Detect which cell encompasses the target text, then output its (X, Y) center coordinate. 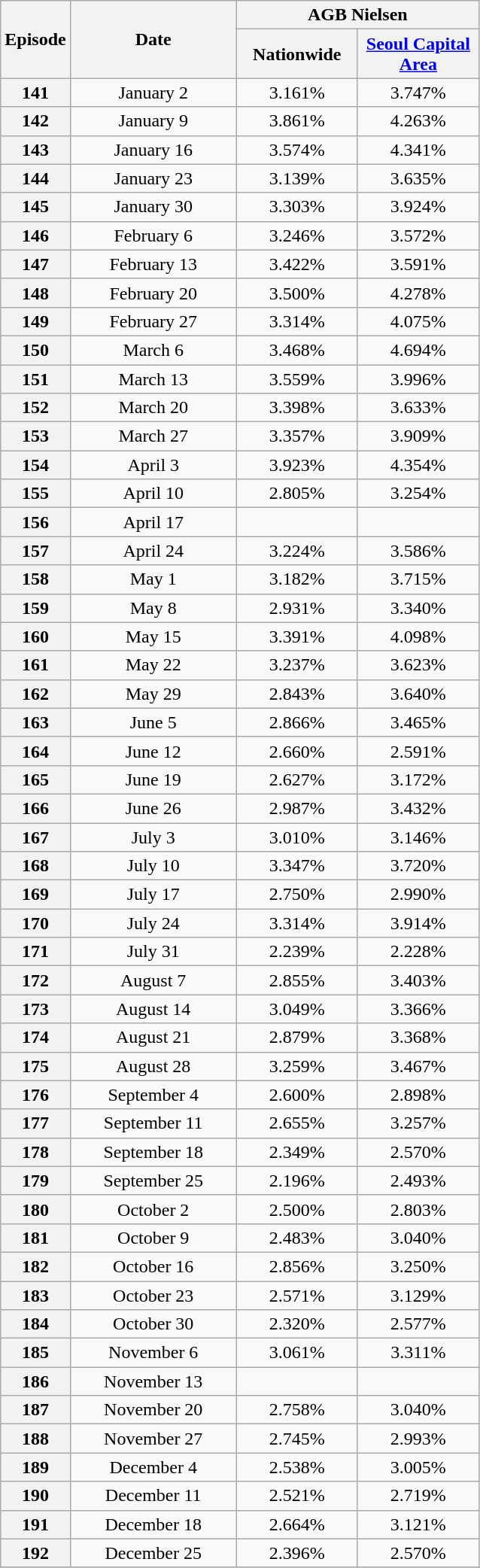
August 21 (153, 1038)
3.422% (296, 264)
175 (35, 1066)
September 11 (153, 1123)
170 (35, 923)
3.468% (296, 350)
3.391% (296, 637)
183 (35, 1295)
June 19 (153, 779)
2.500% (296, 1209)
4.278% (418, 293)
181 (35, 1238)
179 (35, 1181)
2.803% (418, 1209)
July 31 (153, 952)
3.747% (418, 93)
October 30 (153, 1324)
2.660% (296, 751)
3.591% (418, 264)
September 18 (153, 1152)
176 (35, 1095)
3.586% (418, 551)
January 2 (153, 93)
December 18 (153, 1524)
3.237% (296, 665)
3.005% (418, 1467)
2.855% (296, 980)
3.340% (418, 608)
2.521% (296, 1496)
4.341% (418, 150)
191 (35, 1524)
September 25 (153, 1181)
154 (35, 465)
3.403% (418, 980)
March 27 (153, 436)
2.627% (296, 779)
November 20 (153, 1410)
January 16 (153, 150)
3.914% (418, 923)
2.990% (418, 895)
2.750% (296, 895)
4.075% (418, 321)
2.228% (418, 952)
155 (35, 494)
3.311% (418, 1353)
3.254% (418, 494)
October 23 (153, 1295)
157 (35, 551)
178 (35, 1152)
3.432% (418, 808)
3.366% (418, 1009)
3.574% (296, 150)
2.664% (296, 1524)
152 (35, 408)
160 (35, 637)
2.898% (418, 1095)
3.909% (418, 436)
2.758% (296, 1410)
February 20 (153, 293)
3.357% (296, 436)
2.493% (418, 1181)
November 27 (153, 1439)
4.263% (418, 121)
June 5 (153, 722)
156 (35, 522)
3.049% (296, 1009)
January 9 (153, 121)
3.121% (418, 1524)
3.224% (296, 551)
2.196% (296, 1181)
May 8 (153, 608)
October 9 (153, 1238)
192 (35, 1553)
166 (35, 808)
3.161% (296, 93)
3.572% (418, 236)
2.745% (296, 1439)
3.172% (418, 779)
October 2 (153, 1209)
February 27 (153, 321)
2.600% (296, 1095)
3.633% (418, 408)
3.368% (418, 1038)
171 (35, 952)
164 (35, 751)
188 (35, 1439)
3.500% (296, 293)
142 (35, 121)
177 (35, 1123)
187 (35, 1410)
3.467% (418, 1066)
3.559% (296, 378)
3.246% (296, 236)
4.354% (418, 465)
December 4 (153, 1467)
2.591% (418, 751)
3.398% (296, 408)
163 (35, 722)
3.623% (418, 665)
July 17 (153, 895)
February 13 (153, 264)
3.257% (418, 1123)
June 12 (153, 751)
April 17 (153, 522)
3.924% (418, 207)
December 11 (153, 1496)
2.931% (296, 608)
August 28 (153, 1066)
3.923% (296, 465)
147 (35, 264)
May 15 (153, 637)
2.655% (296, 1123)
2.879% (296, 1038)
158 (35, 579)
October 16 (153, 1266)
2.719% (418, 1496)
159 (35, 608)
2.866% (296, 722)
3.129% (418, 1295)
2.571% (296, 1295)
148 (35, 293)
July 3 (153, 837)
153 (35, 436)
3.715% (418, 579)
173 (35, 1009)
July 24 (153, 923)
182 (35, 1266)
March 20 (153, 408)
May 22 (153, 665)
180 (35, 1209)
April 3 (153, 465)
169 (35, 895)
August 7 (153, 980)
2.320% (296, 1324)
3.182% (296, 579)
143 (35, 150)
November 13 (153, 1381)
3.146% (418, 837)
AGB Nielsen (357, 15)
April 10 (153, 494)
2.239% (296, 952)
2.396% (296, 1553)
3.640% (418, 694)
Episode (35, 39)
3.061% (296, 1353)
149 (35, 321)
February 6 (153, 236)
2.349% (296, 1152)
185 (35, 1353)
Date (153, 39)
151 (35, 378)
May 1 (153, 579)
2.843% (296, 694)
145 (35, 207)
Seoul Capital Area (418, 54)
3.465% (418, 722)
3.139% (296, 178)
186 (35, 1381)
June 26 (153, 808)
March 13 (153, 378)
2.993% (418, 1439)
September 4 (153, 1095)
146 (35, 236)
172 (35, 980)
3.720% (418, 866)
174 (35, 1038)
165 (35, 779)
189 (35, 1467)
January 30 (153, 207)
161 (35, 665)
May 29 (153, 694)
141 (35, 93)
162 (35, 694)
December 25 (153, 1553)
2.987% (296, 808)
144 (35, 178)
184 (35, 1324)
190 (35, 1496)
Nationwide (296, 54)
3.347% (296, 866)
2.856% (296, 1266)
April 24 (153, 551)
3.861% (296, 121)
3.010% (296, 837)
3.250% (418, 1266)
3.303% (296, 207)
4.098% (418, 637)
150 (35, 350)
July 10 (153, 866)
4.694% (418, 350)
2.483% (296, 1238)
167 (35, 837)
3.259% (296, 1066)
March 6 (153, 350)
3.996% (418, 378)
2.805% (296, 494)
2.577% (418, 1324)
January 23 (153, 178)
168 (35, 866)
3.635% (418, 178)
2.538% (296, 1467)
August 14 (153, 1009)
November 6 (153, 1353)
